Provide the [X, Y] coordinate of the cell's center where the given text is located.  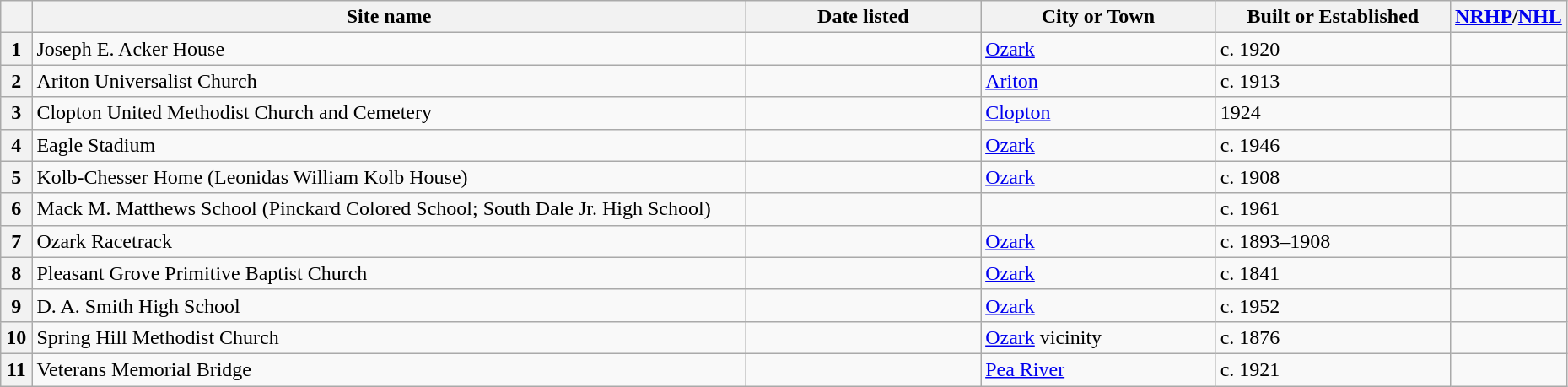
Ariton [1098, 81]
Clopton United Methodist Church and Cemetery [389, 113]
Date listed [863, 17]
Pea River [1098, 369]
c. 1841 [1333, 273]
Eagle Stadium [389, 145]
c. 1876 [1333, 337]
4 [17, 145]
Clopton [1098, 113]
Joseph E. Acker House [389, 49]
5 [17, 177]
c. 1893–1908 [1333, 241]
NRHP/NHL [1509, 17]
Veterans Memorial Bridge [389, 369]
Ozark vicinity [1098, 337]
8 [17, 273]
3 [17, 113]
Pleasant Grove Primitive Baptist Church [389, 273]
City or Town [1098, 17]
Spring Hill Methodist Church [389, 337]
1 [17, 49]
1924 [1333, 113]
c. 1946 [1333, 145]
Ariton Universalist Church [389, 81]
6 [17, 209]
c. 1961 [1333, 209]
D. A. Smith High School [389, 305]
c. 1952 [1333, 305]
Mack M. Matthews School (Pinckard Colored School; South Dale Jr. High School) [389, 209]
c. 1921 [1333, 369]
Built or Established [1333, 17]
Kolb-Chesser Home (Leonidas William Kolb House) [389, 177]
c. 1908 [1333, 177]
2 [17, 81]
c. 1920 [1333, 49]
9 [17, 305]
7 [17, 241]
Ozark Racetrack [389, 241]
c. 1913 [1333, 81]
11 [17, 369]
10 [17, 337]
Site name [389, 17]
